Locate the cell with the specified text and output its [x, y] center coordinate. 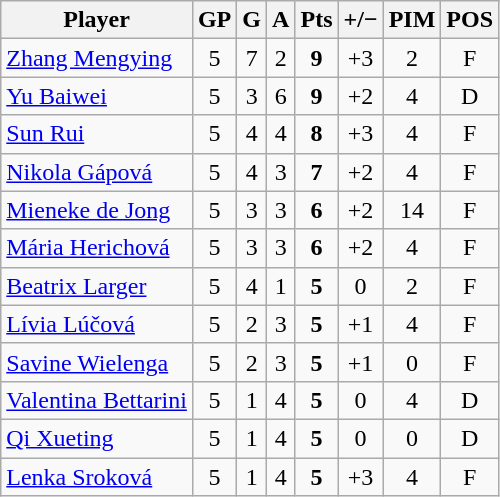
GP [214, 20]
Zhang Mengying [97, 58]
Savine Wielenga [97, 362]
Beatrix Larger [97, 286]
Mária Herichová [97, 248]
Yu Baiwei [97, 96]
G [252, 20]
Mieneke de Jong [97, 210]
Valentina Bettarini [97, 400]
+/− [360, 20]
A [281, 20]
PIM [412, 20]
8 [316, 134]
POS [470, 20]
Player [97, 20]
Lenka Sroková [97, 477]
14 [412, 210]
Nikola Gápová [97, 172]
Qi Xueting [97, 438]
Lívia Lúčová [97, 324]
Sun Rui [97, 134]
Pts [316, 20]
